Extract the [x, y] coordinate from the center of the cell holding the provided text.  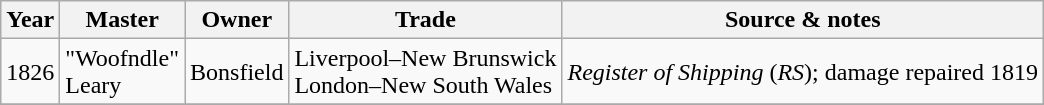
Liverpool–New BrunswickLondon–New South Wales [426, 72]
"Woofndle"Leary [122, 72]
Master [122, 20]
Source & notes [803, 20]
Bonsfield [237, 72]
1826 [30, 72]
Owner [237, 20]
Register of Shipping (RS); damage repaired 1819 [803, 72]
Trade [426, 20]
Year [30, 20]
